Scan for the cell matching the given text and deliver its (X, Y) coordinate at center. 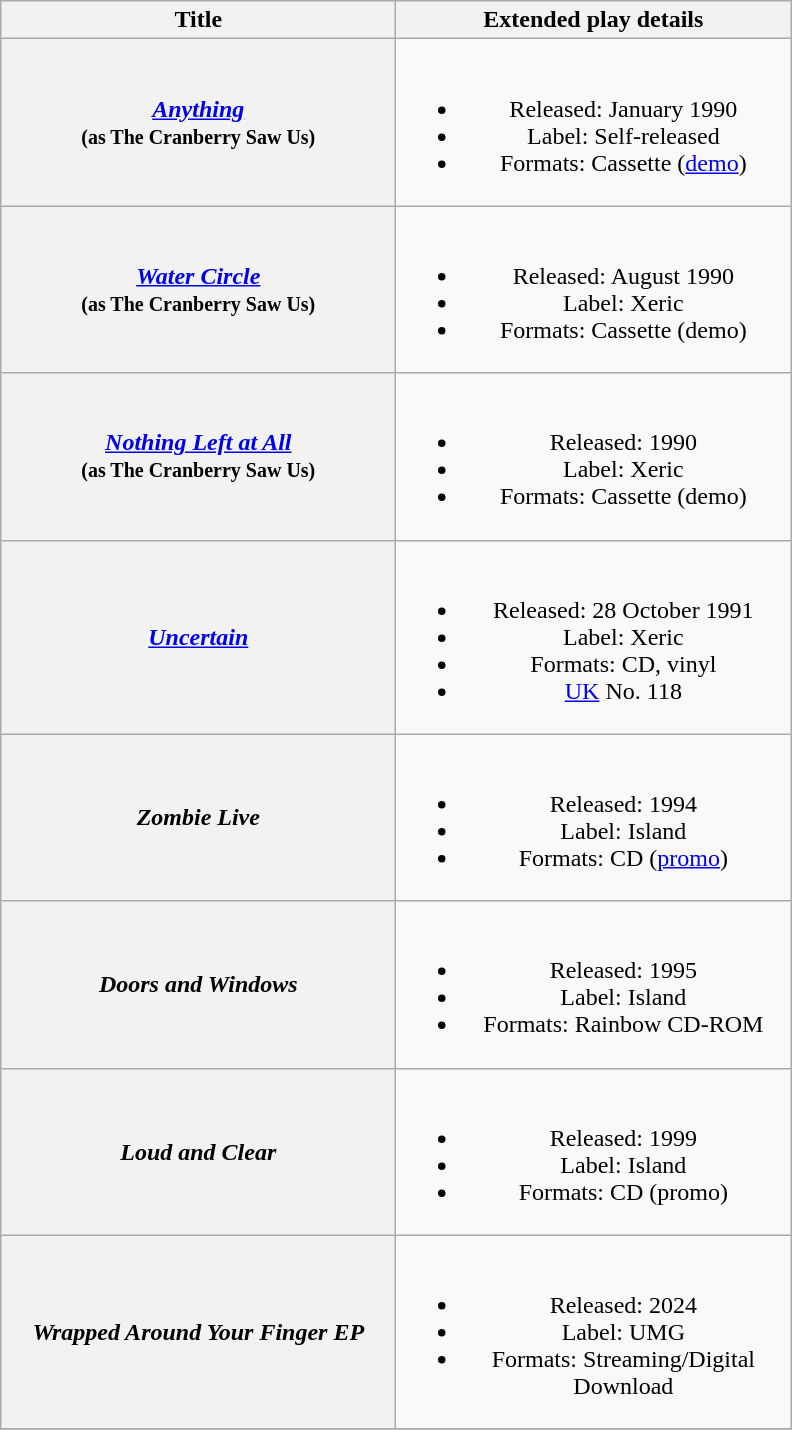
Uncertain (198, 637)
Doors and Windows (198, 984)
Nothing Left at All(as The Cranberry Saw Us) (198, 456)
Released: 1994Label: IslandFormats: CD (promo) (594, 818)
Title (198, 20)
Released: 28 October 1991Label: XericFormats: CD, vinylUK No. 118 (594, 637)
Released: 1995Label: IslandFormats: Rainbow CD-ROM (594, 984)
Zombie Live (198, 818)
Loud and Clear (198, 1152)
Released: 1999Label: IslandFormats: CD (promo) (594, 1152)
Released: 1990Label: XericFormats: Cassette (demo) (594, 456)
Extended play details (594, 20)
Anything(as The Cranberry Saw Us) (198, 122)
Released: January 1990Label: Self-releasedFormats: Cassette (demo) (594, 122)
Released: 2024Label: UMGFormats: Streaming/Digital Download (594, 1332)
Water Circle(as The Cranberry Saw Us) (198, 290)
Released: August 1990Label: XericFormats: Cassette (demo) (594, 290)
Wrapped Around Your Finger EP (198, 1332)
